Scan for the cell matching the given text and deliver its [X, Y] coordinate at center. 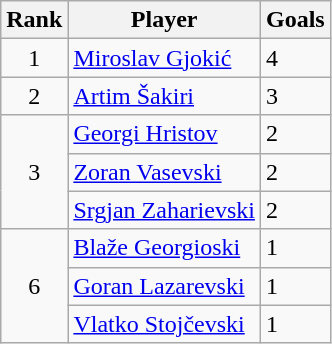
Goran Lazarevski [164, 286]
4 [295, 58]
Georgi Hristov [164, 134]
6 [34, 286]
Player [164, 20]
Srgjan Zaharievski [164, 210]
Rank [34, 20]
Vlatko Stojčevski [164, 324]
Goals [295, 20]
Artim Šakiri [164, 96]
Blaže Georgioski [164, 248]
Miroslav Gjokić [164, 58]
Zoran Vasevski [164, 172]
